Find where the given text appears and provide that cell's center as [X, Y] coordinate. 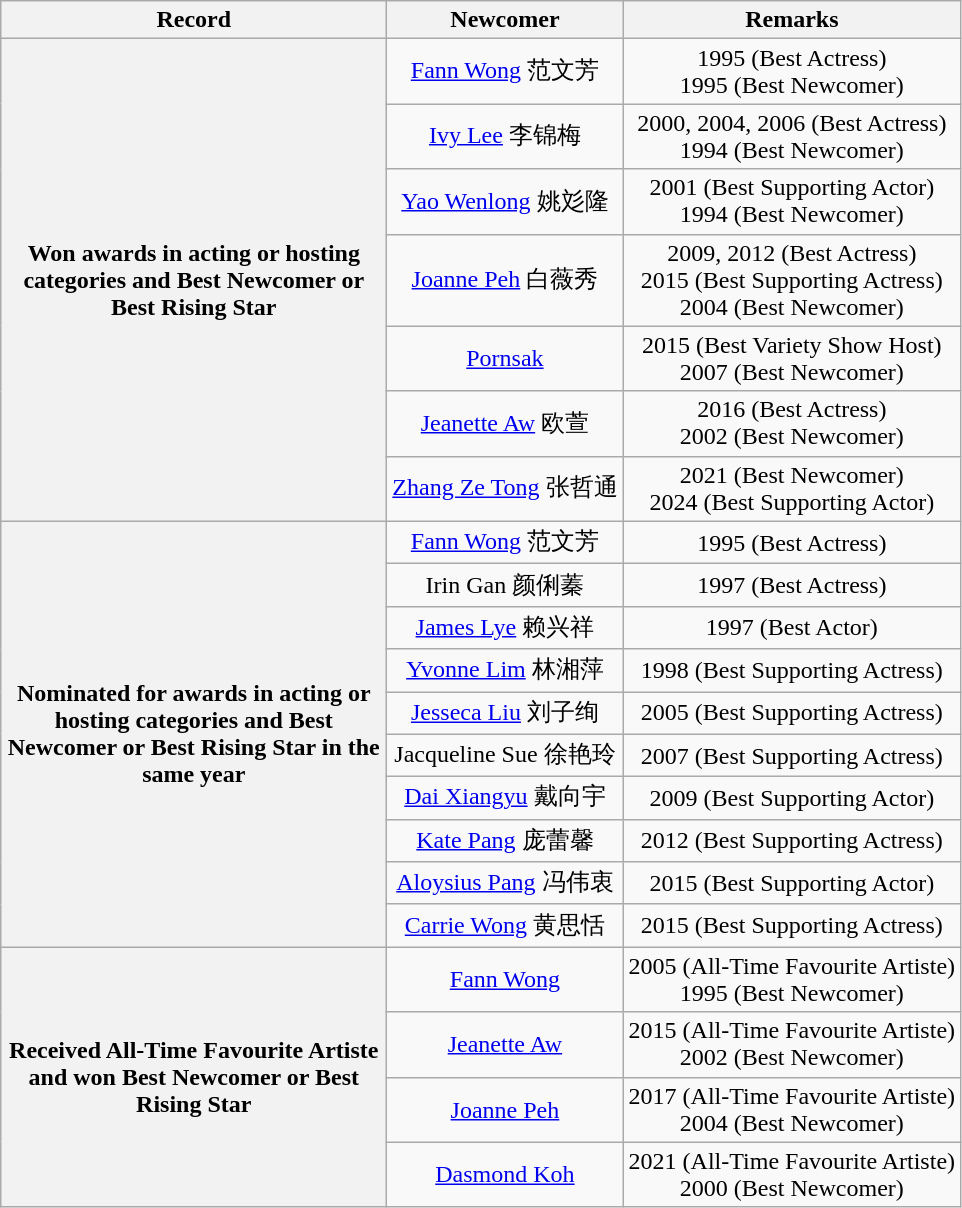
1997 (Best Actor) [792, 628]
Zhang Ze Tong 张哲通 [505, 488]
Newcomer [505, 20]
Yao Wenlong 姚彣隆 [505, 202]
Won awards in acting or hosting categories and Best Newcomer or Best Rising Star [194, 280]
2015 (Best Supporting Actress) [792, 926]
Irin Gan 颜俐蓁 [505, 586]
2005 (All-Time Favourite Artiste)1995 (Best Newcomer) [792, 980]
Fann Wong [505, 980]
Received All-Time Favourite Artiste and won Best Newcomer or Best Rising Star [194, 1077]
Remarks [792, 20]
2012 (Best Supporting Actress) [792, 840]
Jesseca Liu 刘子绚 [505, 714]
Yvonne Lim 林湘萍 [505, 670]
2015 (Best Supporting Actor) [792, 884]
2001 (Best Supporting Actor)1994 (Best Newcomer) [792, 202]
2005 (Best Supporting Actress) [792, 714]
Dai Xiangyu 戴向宇 [505, 798]
2021 (All-Time Favourite Artiste)2000 (Best Newcomer) [792, 1174]
2007 (Best Supporting Actress) [792, 756]
Pornsak [505, 358]
Dasmond Koh [505, 1174]
2017 (All-Time Favourite Artiste)2004 (Best Newcomer) [792, 1110]
Jeanette Aw 欧萱 [505, 424]
Joanne Peh [505, 1110]
Ivy Lee 李锦梅 [505, 136]
2009, 2012 (Best Actress)2015 (Best Supporting Actress)2004 (Best Newcomer) [792, 280]
Jeanette Aw [505, 1044]
1997 (Best Actress) [792, 586]
2015 (Best Variety Show Host)2007 (Best Newcomer) [792, 358]
2016 (Best Actress)2002 (Best Newcomer) [792, 424]
2000, 2004, 2006 (Best Actress)1994 (Best Newcomer) [792, 136]
Aloysius Pang 冯伟衷 [505, 884]
1995 (Best Actress)1995 (Best Newcomer) [792, 72]
1998 (Best Supporting Actress) [792, 670]
Carrie Wong 黄思恬 [505, 926]
Record [194, 20]
Kate Pang 庞蕾馨 [505, 840]
Nominated for awards in acting or hosting categories and Best Newcomer or Best Rising Star in the same year [194, 734]
2015 (All-Time Favourite Artiste)2002 (Best Newcomer) [792, 1044]
Jacqueline Sue 徐艳玲 [505, 756]
2021 (Best Newcomer)2024 (Best Supporting Actor) [792, 488]
Joanne Peh 白薇秀 [505, 280]
James Lye 赖兴祥 [505, 628]
1995 (Best Actress) [792, 542]
2009 (Best Supporting Actor) [792, 798]
